Return [X, Y] of the center of cell containing provided text 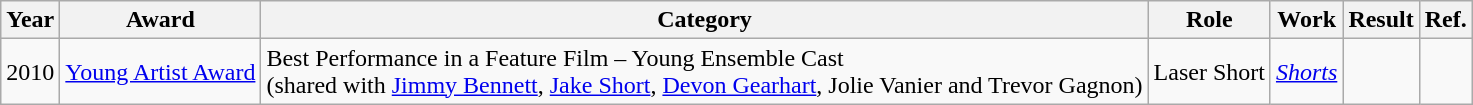
Category [704, 20]
Result [1381, 20]
Young Artist Award [160, 72]
Award [160, 20]
Shorts [1306, 72]
Laser Short [1209, 72]
Ref. [1446, 20]
Work [1306, 20]
Best Performance in a Feature Film – Young Ensemble Cast (shared with Jimmy Bennett, Jake Short, Devon Gearhart, Jolie Vanier and Trevor Gagnon) [704, 72]
Year [30, 20]
2010 [30, 72]
Role [1209, 20]
